Detect which cell encompasses the target text, then output its (X, Y) center coordinate. 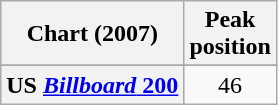
US Billboard 200 (92, 85)
Peak position (230, 34)
Chart (2007) (92, 34)
46 (230, 85)
